Output the [x, y] coordinate of the center of the cell containing the given text.  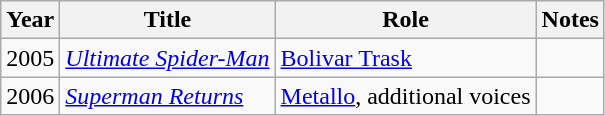
Year [30, 20]
Notes [570, 20]
2005 [30, 58]
Metallo, additional voices [406, 96]
Bolivar Trask [406, 58]
Role [406, 20]
Superman Returns [168, 96]
Ultimate Spider-Man [168, 58]
Title [168, 20]
2006 [30, 96]
